Provide the (x, y) coordinate of the cell's center where the given text is located.  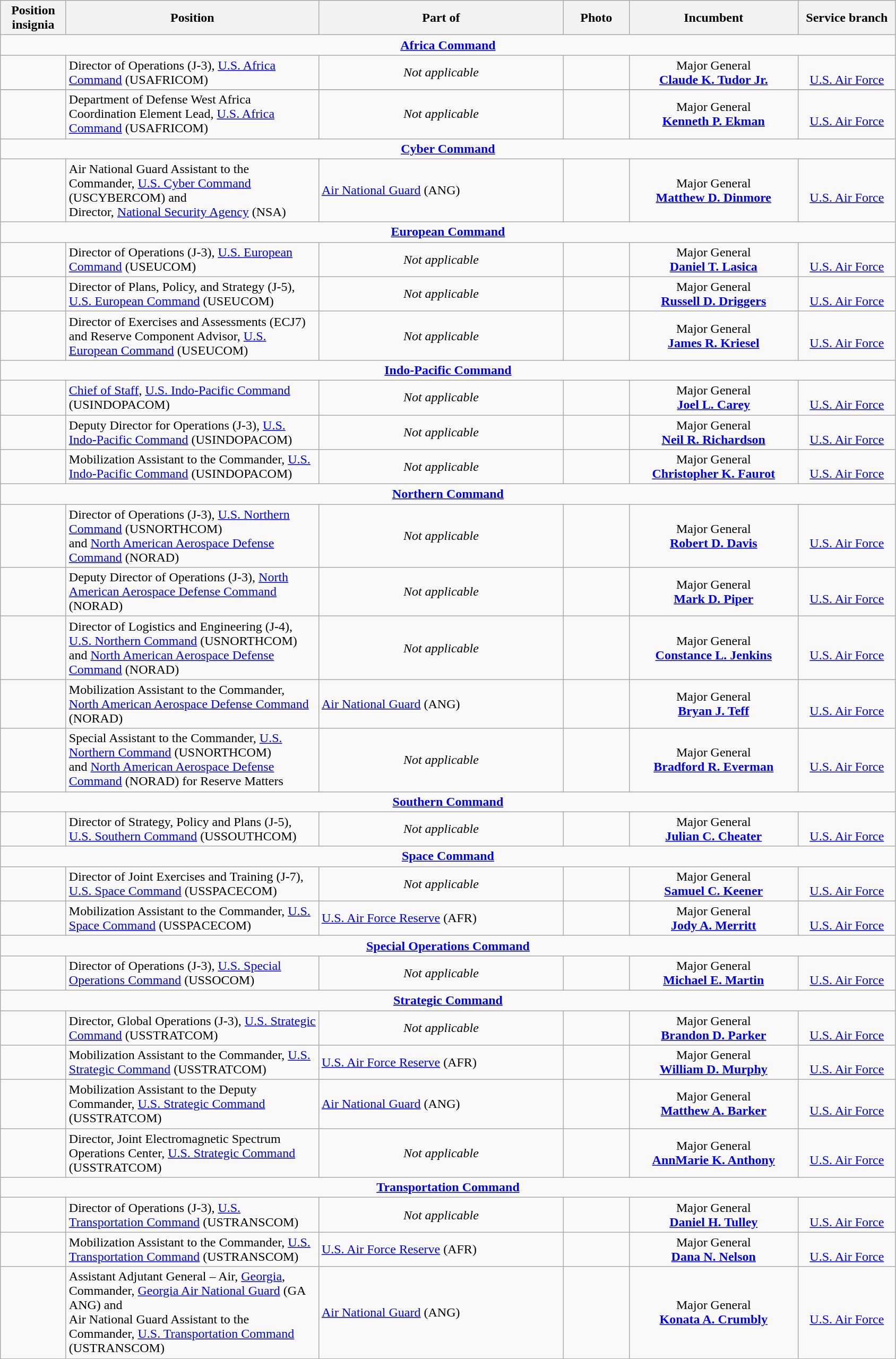
Major GeneralRussell D. Driggers (713, 294)
Major GeneralKenneth P. Ekman (713, 114)
Director of Joint Exercises and Training (J-7), U.S. Space Command (USSPACECOM) (192, 883)
Director, Joint Electromagnetic Spectrum Operations Center, U.S. Strategic Command (USSTRATCOM) (192, 1153)
Major GeneralClaude K. Tudor Jr. (713, 72)
Major GeneralDaniel T. Lasica (713, 259)
Special Assistant to the Commander, U.S. Northern Command (USNORTHCOM)and North American Aerospace Defense Command (NORAD) for Reserve Matters (192, 760)
Africa Command (448, 45)
Director of Logistics and Engineering (J-4), U.S. Northern Command (USNORTHCOM)and North American Aerospace Defense Command (NORAD) (192, 648)
Deputy Director for Operations (J-3), U.S. Indo-Pacific Command (USINDOPACOM) (192, 432)
Mobilization Assistant to the Commander, U.S. Space Command (USSPACECOM) (192, 918)
Mobilization Assistant to the Commander, U.S. Indo-Pacific Command (USINDOPACOM) (192, 467)
Major GeneralMichael E. Martin (713, 973)
Major GeneralMark D. Piper (713, 592)
Southern Command (448, 802)
Major GeneralMatthew A. Barker (713, 1104)
Part of (441, 18)
Position insignia (33, 18)
Major GeneralBryan J. Teff (713, 704)
Major GeneralDana N. Nelson (713, 1250)
Chief of Staff, U.S. Indo-Pacific Command (USINDOPACOM) (192, 397)
Photo (596, 18)
Major GeneralRobert D. Davis (713, 536)
Director of Operations (J-3), U.S. Transportation Command (USTRANSCOM) (192, 1215)
Mobilization Assistant to the Commander, U.S. Strategic Command (USSTRATCOM) (192, 1063)
Major GeneralJoel L. Carey (713, 397)
Director of Operations (J-3), U.S. Northern Command (USNORTHCOM)and North American Aerospace Defense Command (NORAD) (192, 536)
European Command (448, 232)
Major GeneralChristopher K. Faurot (713, 467)
Space Command (448, 856)
Major GeneralDaniel H. Tulley (713, 1215)
Transportation Command (448, 1188)
Major GeneralAnnMarie K. Anthony (713, 1153)
Major GeneralNeil R. Richardson (713, 432)
Director of Operations (J-3), U.S. European Command (USEUCOM) (192, 259)
Air National Guard Assistant to the Commander, U.S. Cyber Command (USCYBERCOM) andDirector, National Security Agency (NSA) (192, 190)
Northern Command (448, 494)
Major GeneralSamuel C. Keener (713, 883)
Major GeneralJulian C. Cheater (713, 829)
Major GeneralKonata A. Crumbly (713, 1312)
Service branch (847, 18)
Deputy Director of Operations (J-3), North American Aerospace Defense Command (NORAD) (192, 592)
Strategic Command (448, 1000)
Director, Global Operations (J-3), U.S. Strategic Command (USSTRATCOM) (192, 1028)
Major GeneralJody A. Merritt (713, 918)
Major GeneralBradford R. Everman (713, 760)
Major GeneralConstance L. Jenkins (713, 648)
Indo-Pacific Command (448, 370)
Major GeneralWilliam D. Murphy (713, 1063)
Mobilization Assistant to the Commander, U.S. Transportation Command (USTRANSCOM) (192, 1250)
Major GeneralMatthew D. Dinmore (713, 190)
Position (192, 18)
Director of Exercises and Assessments (ECJ7) and Reserve Component Advisor, U.S. European Command (USEUCOM) (192, 336)
Major GeneralJames R. Kriesel (713, 336)
Director of Operations (J-3), U.S. Special Operations Command (USSOCOM) (192, 973)
Incumbent (713, 18)
Director of Operations (J-3), U.S. Africa Command (USAFRICOM) (192, 72)
Director of Strategy, Policy and Plans (J-5), U.S. Southern Command (USSOUTHCOM) (192, 829)
Major GeneralBrandon D. Parker (713, 1028)
Cyber Command (448, 149)
Department of Defense West Africa Coordination Element Lead, U.S. Africa Command (USAFRICOM) (192, 114)
Mobilization Assistant to the Deputy Commander, U.S. Strategic Command (USSTRATCOM) (192, 1104)
Mobilization Assistant to the Commander,North American Aerospace Defense Command (NORAD) (192, 704)
Director of Plans, Policy, and Strategy (J-5), U.S. European Command (USEUCOM) (192, 294)
Special Operations Command (448, 945)
